Locate the cell with the specified text and output its [X, Y] center coordinate. 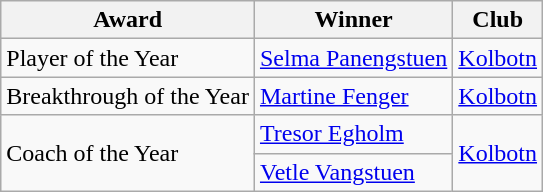
Winner [353, 20]
Breakthrough of the Year [128, 96]
Club [498, 20]
Vetle Vangstuen [353, 172]
Award [128, 20]
Selma Panengstuen [353, 58]
Player of the Year [128, 58]
Martine Fenger [353, 96]
Coach of the Year [128, 153]
Tresor Egholm [353, 134]
